Provide the (X, Y) coordinate of the cell's center where the given text is located.  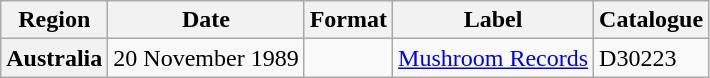
Region (54, 20)
Date (206, 20)
Format (348, 20)
20 November 1989 (206, 58)
Catalogue (652, 20)
Australia (54, 58)
Label (494, 20)
Mushroom Records (494, 58)
D30223 (652, 58)
